From the cell containing the given text, extract its center point as (x, y) coordinate. 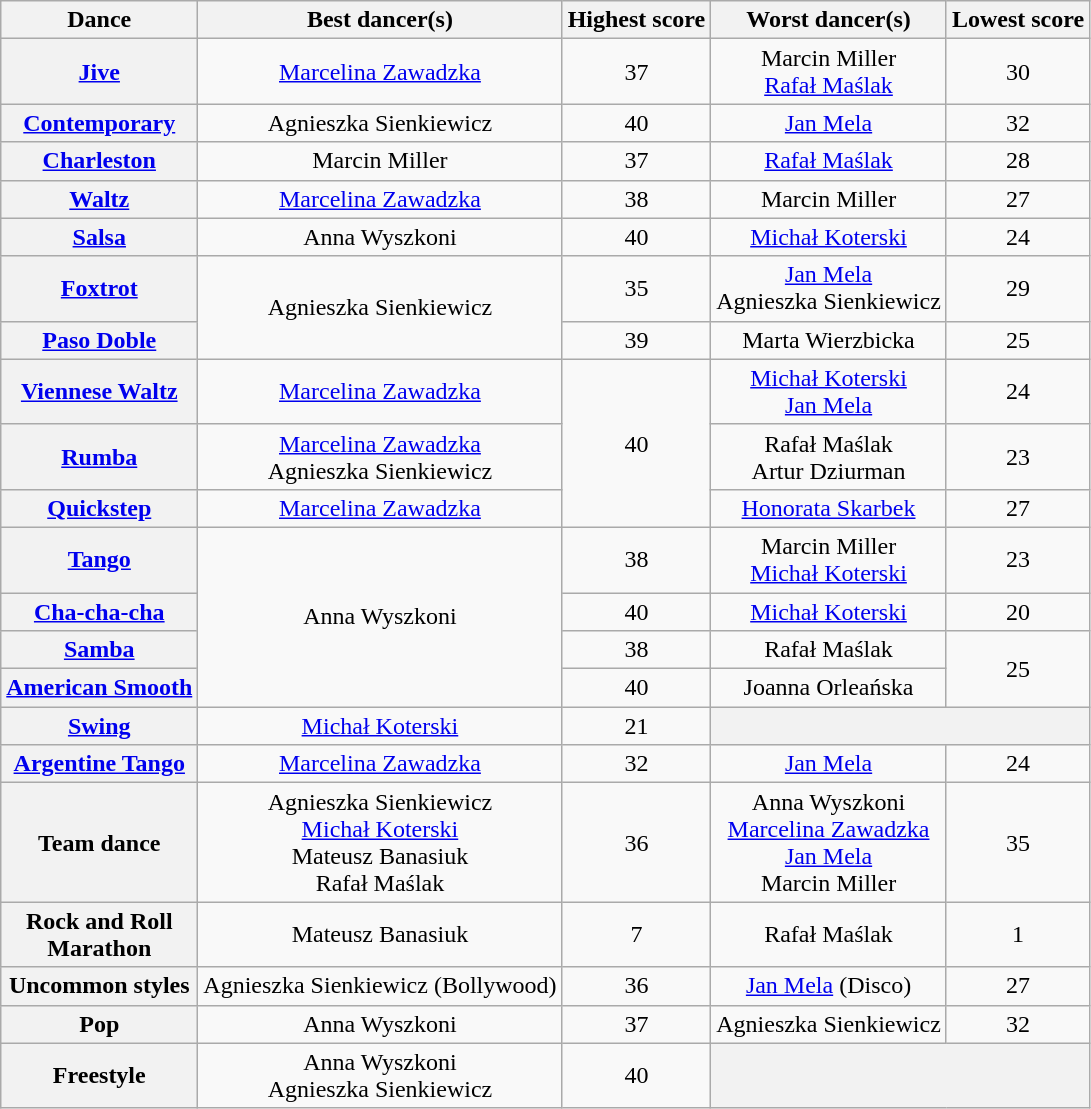
Rafał MaślakArtur Dziurman (829, 456)
Anna WyszkoniAgnieszka Sienkiewicz (380, 1076)
28 (1018, 161)
Viennese Waltz (100, 392)
Rock and Roll Marathon (100, 934)
Charleston (100, 161)
Team dance (100, 842)
Best dancer(s) (380, 20)
20 (1018, 611)
Tango (100, 560)
Anna Wyszkoni Marcelina Zawadzka Jan Mela Marcin Miller (829, 842)
Joanna Orleańska (829, 688)
7 (636, 934)
Jive (100, 72)
39 (636, 340)
Agnieszka Sienkiewicz (Bollywood) (380, 986)
Marta Wierzbicka (829, 340)
Worst dancer(s) (829, 20)
Paso Doble (100, 340)
Waltz (100, 199)
Quickstep (100, 508)
Uncommon styles (100, 986)
Marcelina ZawadzkaAgnieszka Sienkiewicz (380, 456)
Lowest score (1018, 20)
29 (1018, 288)
Dance (100, 20)
30 (1018, 72)
Swing (100, 726)
Marcin MillerMichał Koterski (829, 560)
Jan Mela (Disco) (829, 986)
1 (1018, 934)
Samba (100, 650)
Pop (100, 1024)
Jan MelaAgnieszka Sienkiewicz (829, 288)
Salsa (100, 237)
Michał KoterskiJan Mela (829, 392)
Contemporary (100, 123)
Foxtrot (100, 288)
Mateusz Banasiuk (380, 934)
Rumba (100, 456)
Cha-cha-cha (100, 611)
Highest score (636, 20)
21 (636, 726)
Argentine Tango (100, 764)
Agnieszka Sienkiewicz Michał Koterski Mateusz Banasiuk Rafał Maślak (380, 842)
Freestyle (100, 1076)
Honorata Skarbek (829, 508)
American Smooth (100, 688)
Marcin MillerRafał Maślak (829, 72)
